From the cell containing the given text, extract its center point as [x, y] coordinate. 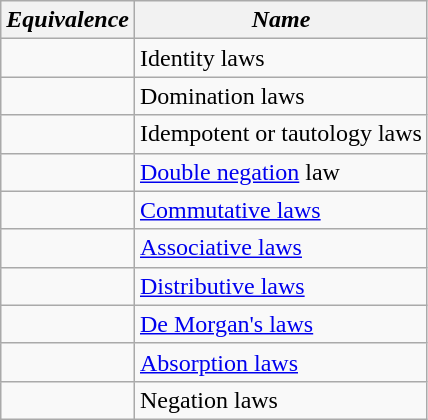
Distributive laws [280, 286]
Domination laws [280, 96]
Absorption laws [280, 362]
Double negation law [280, 172]
Idempotent or tautology laws [280, 134]
Name [280, 20]
Commutative laws [280, 210]
Associative laws [280, 248]
Identity laws [280, 58]
Equivalence [68, 20]
Negation laws [280, 400]
De Morgan's laws [280, 324]
